Extract the [x, y] coordinate from the center of the cell holding the provided text.  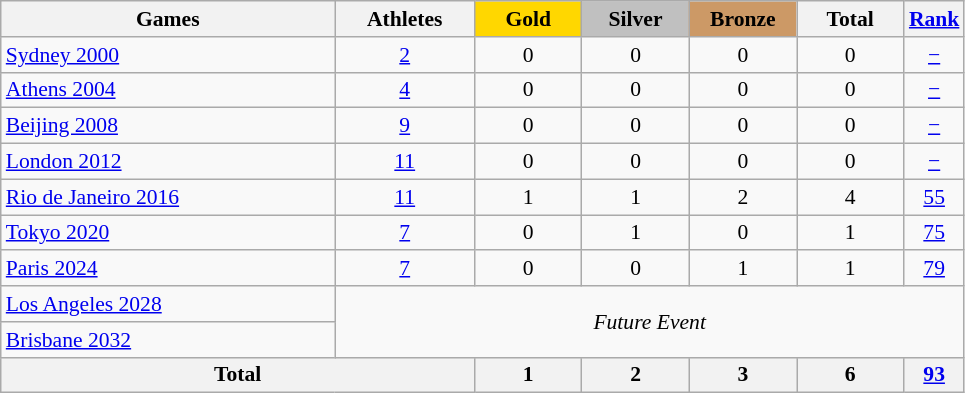
Paris 2024 [168, 269]
Future Event [650, 322]
Rio de Janeiro 2016 [168, 197]
Gold [528, 19]
55 [934, 197]
Los Angeles 2028 [168, 304]
Athletes [405, 19]
Athens 2004 [168, 90]
Games [168, 19]
79 [934, 269]
9 [405, 126]
75 [934, 233]
Bronze [742, 19]
Beijing 2008 [168, 126]
Tokyo 2020 [168, 233]
Sydney 2000 [168, 55]
Silver [636, 19]
Rank [934, 19]
93 [934, 375]
London 2012 [168, 162]
3 [742, 375]
6 [850, 375]
Brisbane 2032 [168, 340]
